Extract the [X, Y] coordinate from the center of the cell holding the provided text.  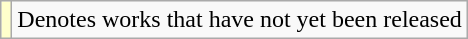
Denotes works that have not yet been released [240, 20]
